Extract the [x, y] coordinate from the center of the cell holding the provided text.  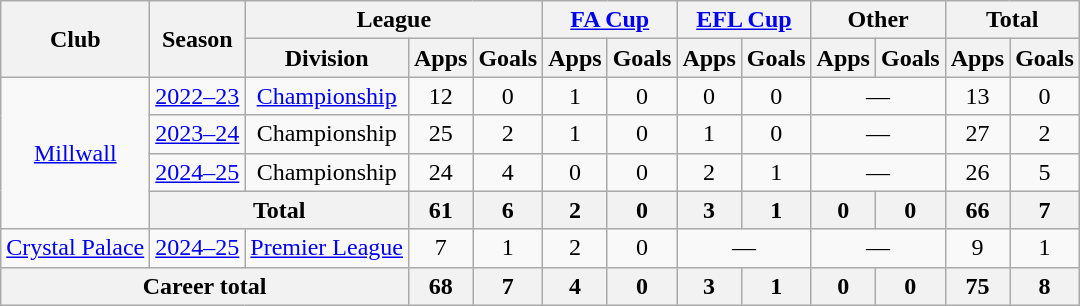
Other [878, 20]
Club [76, 39]
Division [327, 58]
Premier League [327, 248]
FA Cup [610, 20]
24 [440, 172]
68 [440, 286]
27 [977, 134]
League [394, 20]
EFL Cup [744, 20]
26 [977, 172]
66 [977, 210]
13 [977, 96]
6 [508, 210]
12 [440, 96]
2023–24 [198, 134]
75 [977, 286]
8 [1045, 286]
Season [198, 39]
Crystal Palace [76, 248]
25 [440, 134]
2022–23 [198, 96]
61 [440, 210]
5 [1045, 172]
Millwall [76, 153]
9 [977, 248]
Career total [205, 286]
